Locate the cell with the specified text and output its (x, y) center coordinate. 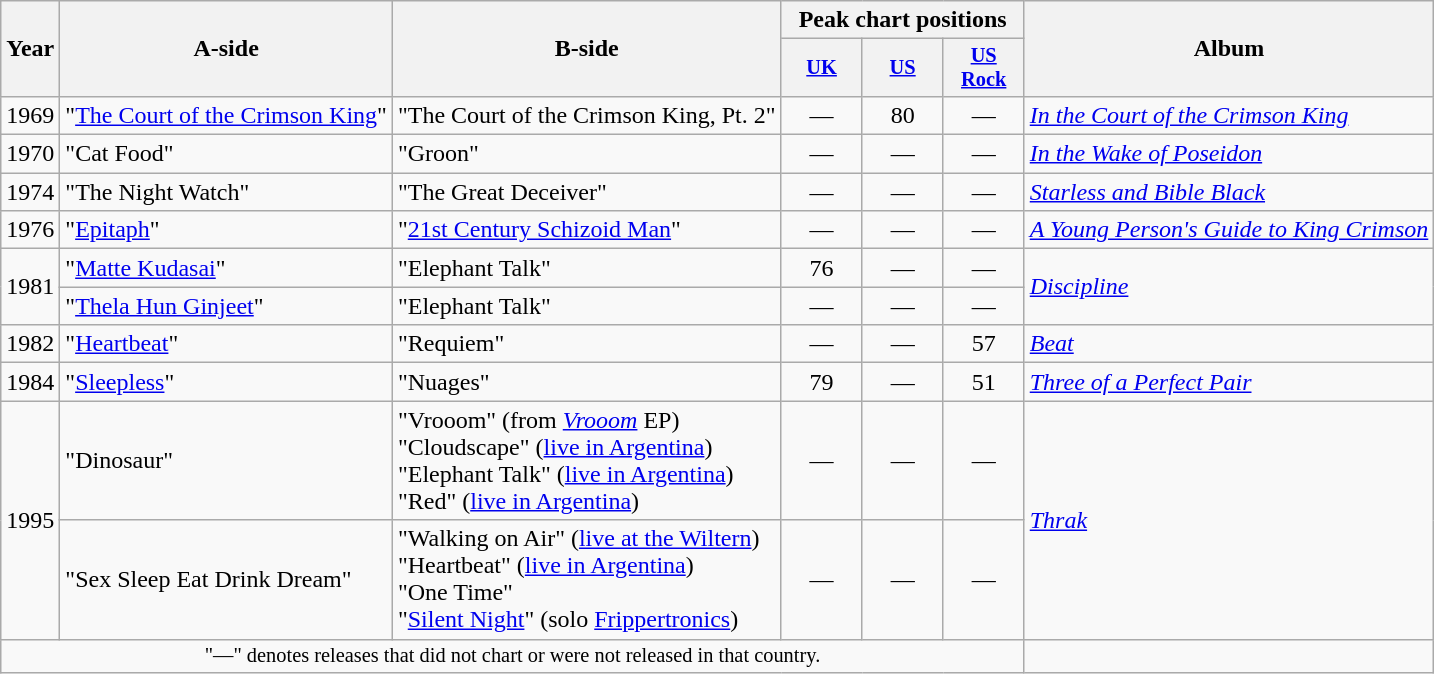
1976 (30, 230)
1984 (30, 382)
US (902, 68)
"Matte Kudasai" (226, 268)
"Groon" (586, 154)
"Heartbeat" (226, 344)
57 (984, 344)
Peak chart positions (902, 20)
"The Court of the Crimson King, Pt. 2" (586, 115)
"The Night Watch" (226, 192)
Year (30, 49)
"21st Century Schizoid Man" (586, 230)
"Sex Sleep Eat Drink Dream" (226, 580)
76 (822, 268)
UK (822, 68)
1995 (30, 520)
80 (902, 115)
"Vrooom" (from Vrooom EP)"Cloudscape" (live in Argentina)"Elephant Talk" (live in Argentina)"Red" (live in Argentina) (586, 460)
"—" denotes releases that did not chart or were not released in that country. (512, 656)
In the Wake of Poseidon (1229, 154)
Three of a Perfect Pair (1229, 382)
"Nuages" (586, 382)
51 (984, 382)
Starless and Bible Black (1229, 192)
"Thela Hun Ginjeet" (226, 306)
"Walking on Air" (live at the Wiltern)"Heartbeat" (live in Argentina)"One Time""Silent Night" (solo Frippertronics) (586, 580)
Thrak (1229, 520)
"The Great Deceiver" (586, 192)
1982 (30, 344)
"Sleepless" (226, 382)
79 (822, 382)
USRock (984, 68)
1981 (30, 287)
Beat (1229, 344)
In the Court of the Crimson King (1229, 115)
Discipline (1229, 287)
"Dinosaur" (226, 460)
A Young Person's Guide to King Crimson (1229, 230)
1974 (30, 192)
1969 (30, 115)
B-side (586, 49)
"The Court of the Crimson King" (226, 115)
1970 (30, 154)
Album (1229, 49)
"Requiem" (586, 344)
A-side (226, 49)
"Epitaph" (226, 230)
"Cat Food" (226, 154)
